Extract the (x, y) coordinate from the center of the cell holding the provided text.  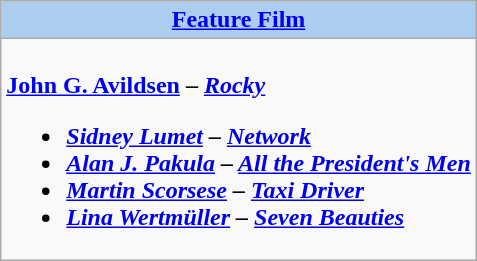
John G. Avildsen – RockySidney Lumet – NetworkAlan J. Pakula – All the President's MenMartin Scorsese – Taxi DriverLina Wertmüller – Seven Beauties (239, 150)
Feature Film (239, 20)
